Determine the [x, y] coordinate at the center of the cell enclosing the given text.  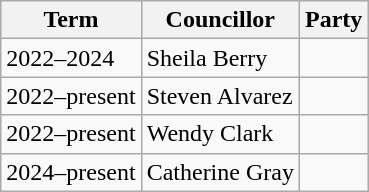
Party [333, 20]
2022–2024 [71, 58]
Term [71, 20]
Councillor [220, 20]
2024–present [71, 172]
Catherine Gray [220, 172]
Steven Alvarez [220, 96]
Sheila Berry [220, 58]
Wendy Clark [220, 134]
